Identify which cell holds the provided text, then report its (X, Y) central coordinate. 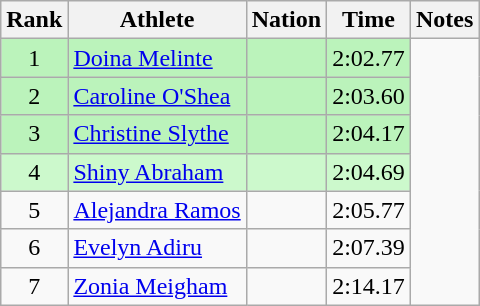
Alejandra Ramos (157, 210)
Shiny Abraham (157, 172)
2:04.69 (369, 172)
2:04.17 (369, 134)
2:05.77 (369, 210)
Evelyn Adiru (157, 248)
Athlete (157, 20)
2:02.77 (369, 58)
Doina Melinte (157, 58)
Time (369, 20)
3 (34, 134)
Nation (286, 20)
2 (34, 96)
1 (34, 58)
Rank (34, 20)
2:03.60 (369, 96)
Caroline O'Shea (157, 96)
Notes (444, 20)
6 (34, 248)
4 (34, 172)
7 (34, 286)
2:14.17 (369, 286)
2:07.39 (369, 248)
Zonia Meigham (157, 286)
Christine Slythe (157, 134)
5 (34, 210)
